Determine the [X, Y] coordinate at the center of the cell enclosing the given text.  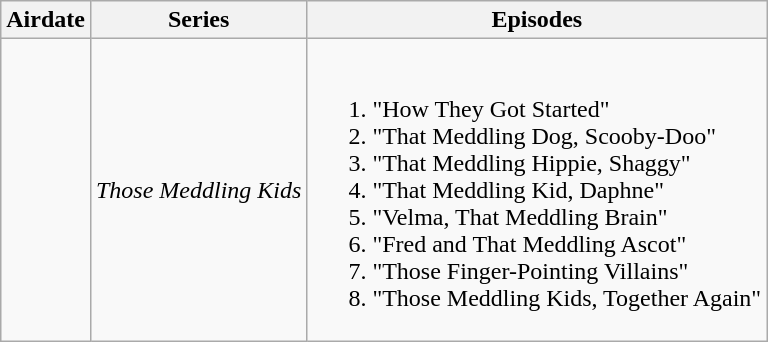
Those Meddling Kids [198, 190]
Episodes [537, 20]
Airdate [46, 20]
Series [198, 20]
